Find where the given text appears and provide that cell's center as [X, Y] coordinate. 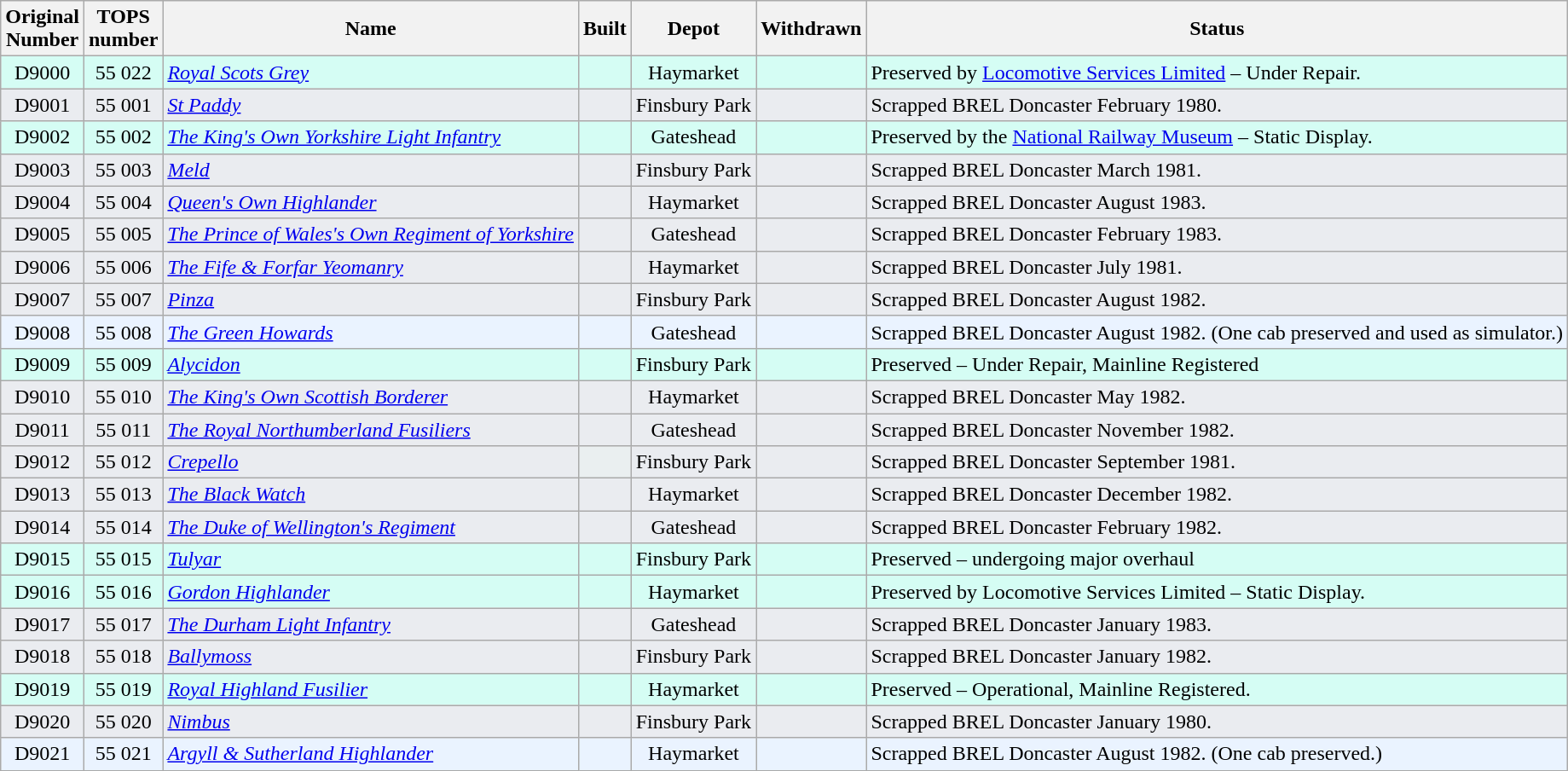
The Fife & Forfar Yeomanry [371, 267]
D9014 [43, 527]
D9019 [43, 689]
55 005 [123, 235]
Scrapped BREL Doncaster February 1980. [1218, 105]
Name [371, 29]
55 016 [123, 592]
The King's Own Yorkshire Light Infantry [371, 137]
Preserved by the National Railway Museum – Static Display. [1218, 137]
The Durham Light Infantry [371, 624]
D9003 [43, 170]
D9016 [43, 592]
55 003 [123, 170]
55 018 [123, 657]
Scrapped BREL Doncaster January 1983. [1218, 624]
The Green Howards [371, 332]
55 011 [123, 429]
D9017 [43, 624]
55 004 [123, 202]
Royal Highland Fusilier [371, 689]
55 014 [123, 527]
The Prince of Wales's Own Regiment of Yorkshire [371, 235]
The Black Watch [371, 495]
D9009 [43, 364]
Status [1218, 29]
D9002 [43, 137]
Scrapped BREL Doncaster February 1983. [1218, 235]
D9020 [43, 722]
55 007 [123, 299]
55 008 [123, 332]
Preserved – Under Repair, Mainline Registered [1218, 364]
Ballymoss [371, 657]
D9011 [43, 429]
D9018 [43, 657]
D9010 [43, 397]
Royal Scots Grey [371, 72]
55 006 [123, 267]
55 010 [123, 397]
Nimbus [371, 722]
Argyll & Sutherland Highlander [371, 754]
Tulyar [371, 559]
TOPSnumber [123, 29]
OriginalNumber [43, 29]
55 013 [123, 495]
Scrapped BREL Doncaster January 1980. [1218, 722]
Withdrawn [812, 29]
Built [605, 29]
Meld [371, 170]
Preserved – undergoing major overhaul [1218, 559]
Scrapped BREL Doncaster February 1982. [1218, 527]
55 012 [123, 462]
55 020 [123, 722]
Preserved by Locomotive Services Limited – Static Display. [1218, 592]
Scrapped BREL Doncaster January 1982. [1218, 657]
D9004 [43, 202]
Alycidon [371, 364]
D9021 [43, 754]
D9015 [43, 559]
Scrapped BREL Doncaster May 1982. [1218, 397]
Crepello [371, 462]
The King's Own Scottish Borderer [371, 397]
Scrapped BREL Doncaster December 1982. [1218, 495]
55 001 [123, 105]
55 022 [123, 72]
The Duke of Wellington's Regiment [371, 527]
St Paddy [371, 105]
D9007 [43, 299]
Gordon Highlander [371, 592]
55 019 [123, 689]
55 009 [123, 364]
D9006 [43, 267]
Scrapped BREL Doncaster August 1982. [1218, 299]
D9013 [43, 495]
55 017 [123, 624]
Scrapped BREL Doncaster November 1982. [1218, 429]
Scrapped BREL Doncaster August 1982. (One cab preserved and used as simulator.) [1218, 332]
55 015 [123, 559]
D9008 [43, 332]
The Royal Northumberland Fusiliers [371, 429]
D9012 [43, 462]
55 021 [123, 754]
Scrapped BREL Doncaster August 1982. (One cab preserved.) [1218, 754]
D9000 [43, 72]
Scrapped BREL Doncaster July 1981. [1218, 267]
Preserved – Operational, Mainline Registered. [1218, 689]
D9001 [43, 105]
D9005 [43, 235]
Queen's Own Highlander [371, 202]
Scrapped BREL Doncaster August 1983. [1218, 202]
Preserved by Locomotive Services Limited – Under Repair. [1218, 72]
Scrapped BREL Doncaster September 1981. [1218, 462]
55 002 [123, 137]
Scrapped BREL Doncaster March 1981. [1218, 170]
Depot [693, 29]
Pinza [371, 299]
